Search for the cell housing the specified text and yield its (x, y) center coordinate. 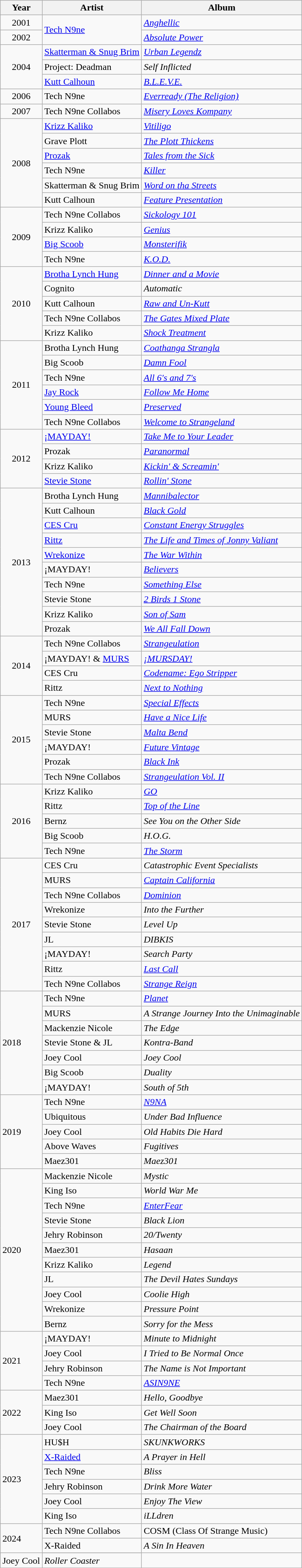
Take Me to Your Leader (222, 437)
2024 (21, 1538)
2021 (21, 1361)
Level Up (222, 925)
GO (222, 791)
2007 (21, 111)
Duality (222, 1072)
Fugitives (222, 1146)
iLLdren (222, 1516)
¡MAYDAY! & MURS (92, 659)
A Strange Journey Into the Unimaginable (222, 1013)
EnterFear (222, 1206)
Top of the Line (222, 806)
Urban Legendz (222, 52)
Vitiligo (222, 126)
Self Inflicted (222, 67)
Everready (The Religion) (222, 96)
ASIN9NE (222, 1383)
Something Else (222, 584)
The Storm (222, 850)
Dinner and a Movie (222, 274)
Monsterifik (222, 244)
Drink More Water (222, 1486)
Sickology 101 (222, 215)
Word on tha Streets (222, 185)
Minute to Midnight (222, 1338)
The War Within (222, 555)
Killer (222, 170)
2012 (21, 459)
I Tried to Be Normal Once (222, 1353)
Rollin' Stone (222, 481)
2017 (21, 925)
Last Call (222, 969)
The Gates Mixed Plate (222, 318)
Kickin' & Screamin' (222, 466)
Old Habits Die Hard (222, 1132)
Next to Nothing (222, 688)
The Life and Times of Jonny Valiant (222, 540)
Codename: Ego Stripper (222, 673)
Mannibalector (222, 496)
Grave Plott (92, 141)
2001 (21, 23)
Pressure Point (222, 1309)
Welcome to Strangeland (222, 422)
2019 (21, 1131)
Black Ink (222, 762)
2006 (21, 96)
SKUNKWORKS (222, 1442)
HU$H (92, 1442)
Project: Deadman (92, 67)
World War Me (222, 1191)
All 6's and 7's (222, 377)
2020 (21, 1250)
Stevie Stone & JL (92, 1043)
2002 (21, 37)
Paranormal (222, 451)
Cognito (92, 289)
The Plott Thickens (222, 141)
Above Waves (92, 1146)
Roller Coaster (92, 1560)
See You on the Other Side (222, 821)
N9NA (222, 1102)
Preserved (222, 407)
The Devil Hates Sundays (222, 1279)
Hello, Goodbye (222, 1398)
Captain California (222, 880)
Malta Bend (222, 732)
Son of Sam (222, 614)
DIBKIS (222, 939)
Hasaan (222, 1250)
2004 (21, 67)
Have a Nice Life (222, 718)
Automatic (222, 289)
Dominion (222, 895)
Shock Treatment (222, 333)
Damn Fool (222, 362)
COSM (Class Of Strange Music) (222, 1531)
Artist (92, 8)
2015 (21, 740)
Young Bleed (92, 407)
Coathanga Strangla (222, 348)
Kontra-Band (222, 1043)
Search Party (222, 954)
Get Well Soon (222, 1413)
Jay Rock (92, 392)
Anghellic (222, 23)
Feature Presentation (222, 200)
Sorry for the Mess (222, 1324)
Catastrophic Event Specialists (222, 865)
Special Effects (222, 703)
The Chairman of the Board (222, 1427)
¡MURSDAY! (222, 659)
The Name is Not Important (222, 1368)
We All Fall Down (222, 629)
Coolie High (222, 1294)
Constant Energy Struggles (222, 525)
Mystic (222, 1176)
Raw and Un-Kutt (222, 303)
2011 (21, 385)
Follow Me Home (222, 392)
20/Twenty (222, 1235)
2013 (21, 563)
2 Birds 1 Stone (222, 599)
2009 (21, 237)
Misery Loves Kompany (222, 111)
Legend (222, 1265)
Black Gold (222, 510)
2010 (21, 303)
2022 (21, 1413)
2016 (21, 821)
Year (21, 8)
Believers (222, 570)
K.O.D. (222, 259)
A Sin In Heaven (222, 1545)
2018 (21, 1043)
2014 (21, 666)
Future Vintage (222, 747)
A Prayer in Hell (222, 1457)
Black Lion (222, 1220)
Bliss (222, 1472)
Strangeulation (222, 643)
Into the Further (222, 910)
South of 5th (222, 1087)
The Edge (222, 1028)
Absolute Power (222, 37)
2023 (21, 1479)
Tales from the Sick (222, 155)
Strangeulation Vol. II (222, 777)
Album (222, 8)
Genius (222, 230)
2008 (21, 163)
H.O.G. (222, 836)
Under Bad Influence (222, 1117)
Enjoy The View (222, 1501)
B.L.E.V.E. (222, 82)
Strange Reign (222, 984)
Ubiquitous (92, 1117)
Planet (222, 998)
